Return the (x, y) coordinate for the center point of the cell that contains the specified text.  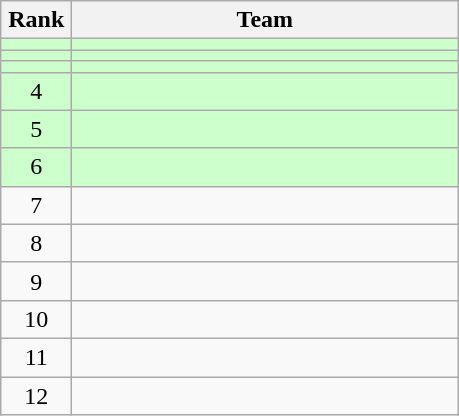
Team (265, 20)
12 (36, 395)
Rank (36, 20)
6 (36, 167)
9 (36, 281)
5 (36, 129)
4 (36, 91)
11 (36, 357)
7 (36, 205)
8 (36, 243)
10 (36, 319)
